Detect which cell encompasses the target text, then output its [X, Y] center coordinate. 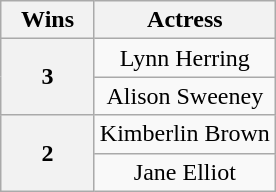
3 [48, 77]
Actress [184, 20]
Jane Elliot [184, 172]
Wins [48, 20]
Lynn Herring [184, 58]
Alison Sweeney [184, 96]
Kimberlin Brown [184, 134]
2 [48, 153]
